Find where the given text appears and provide that cell's center as (X, Y) coordinate. 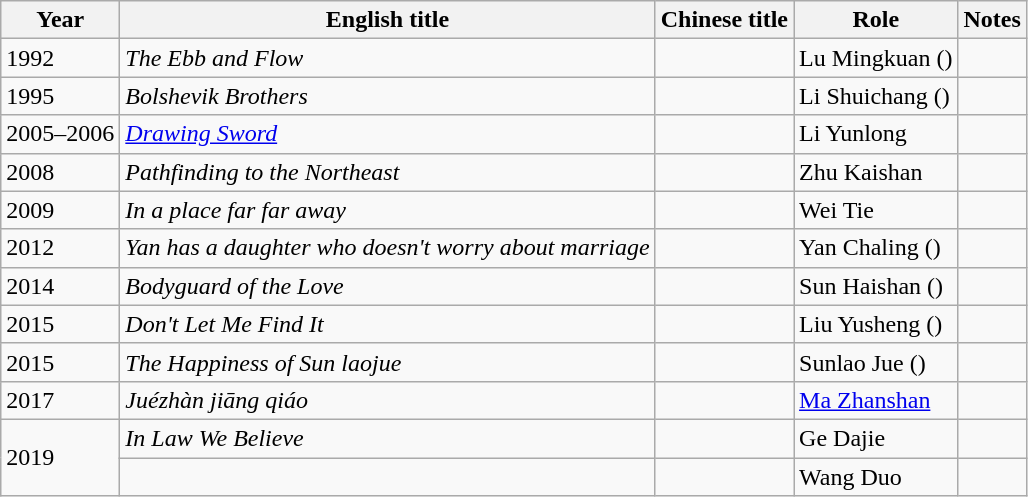
1992 (60, 58)
Ma Zhanshan (876, 400)
In a place far far away (388, 210)
The Happiness of Sun laojue (388, 362)
Year (60, 20)
Yan has a daughter who doesn't worry about marriage (388, 248)
The Ebb and Flow (388, 58)
Li Shuichang () (876, 96)
1995 (60, 96)
2019 (60, 457)
Li Yunlong (876, 134)
Bodyguard of the Love (388, 286)
Ge Dajie (876, 438)
Don't Let Me Find It (388, 324)
2014 (60, 286)
Liu Yusheng () (876, 324)
Sunlao Jue () (876, 362)
Wang Duo (876, 477)
English title (388, 20)
Yan Chaling () (876, 248)
2008 (60, 172)
Juézhàn jiāng qiáo (388, 400)
2005–2006 (60, 134)
Role (876, 20)
Notes (992, 20)
Bolshevik Brothers (388, 96)
Chinese title (724, 20)
2017 (60, 400)
Pathfinding to the Northeast (388, 172)
2012 (60, 248)
Zhu Kaishan (876, 172)
Lu Mingkuan () (876, 58)
Sun Haishan () (876, 286)
2009 (60, 210)
Wei Tie (876, 210)
Drawing Sword (388, 134)
In Law We Believe (388, 438)
